Return (x, y) of the center of cell containing provided text 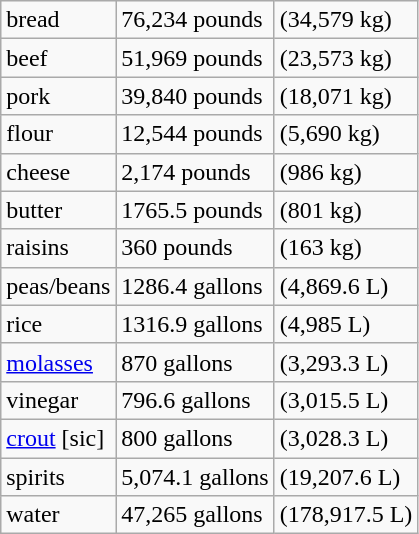
molasses (58, 362)
flour (58, 134)
bread (58, 20)
76,234 pounds (195, 20)
51,969 pounds (195, 58)
(3,028.3 L) (346, 438)
raisins (58, 248)
(3,293.3 L) (346, 362)
796.6 gallons (195, 400)
peas/beans (58, 286)
47,265 gallons (195, 515)
crout [sic] (58, 438)
1286.4 gallons (195, 286)
(18,071 kg) (346, 96)
(34,579 kg) (346, 20)
butter (58, 210)
(3,015.5 L) (346, 400)
(4,985 L) (346, 324)
(23,573 kg) (346, 58)
39,840 pounds (195, 96)
(163 kg) (346, 248)
(986 kg) (346, 172)
360 pounds (195, 248)
beef (58, 58)
2,174 pounds (195, 172)
870 gallons (195, 362)
pork (58, 96)
vinegar (58, 400)
spirits (58, 477)
cheese (58, 172)
(4,869.6 L) (346, 286)
(5,690 kg) (346, 134)
1765.5 pounds (195, 210)
water (58, 515)
1316.9 gallons (195, 324)
5,074.1 gallons (195, 477)
800 gallons (195, 438)
12,544 pounds (195, 134)
(19,207.6 L) (346, 477)
(801 kg) (346, 210)
(178,917.5 L) (346, 515)
rice (58, 324)
